Locate the cell with the specified text and output its (x, y) center coordinate. 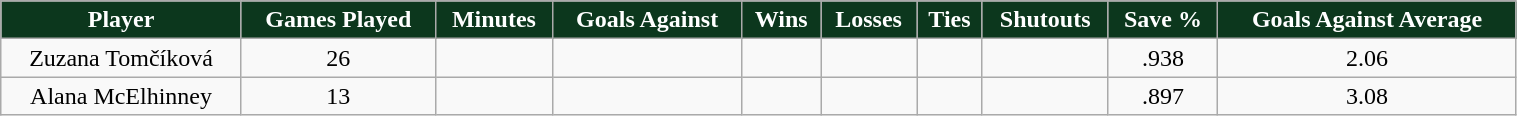
Minutes (494, 20)
Goals Against (648, 20)
.938 (1163, 58)
Alana McElhinney (122, 96)
Shutouts (1045, 20)
Zuzana Tomčíková (122, 58)
Player (122, 20)
Save % (1163, 20)
Losses (869, 20)
2.06 (1367, 58)
3.08 (1367, 96)
Wins (782, 20)
13 (338, 96)
Ties (950, 20)
26 (338, 58)
.897 (1163, 96)
Goals Against Average (1367, 20)
Games Played (338, 20)
